Search for the cell housing the specified text and yield its [X, Y] center coordinate. 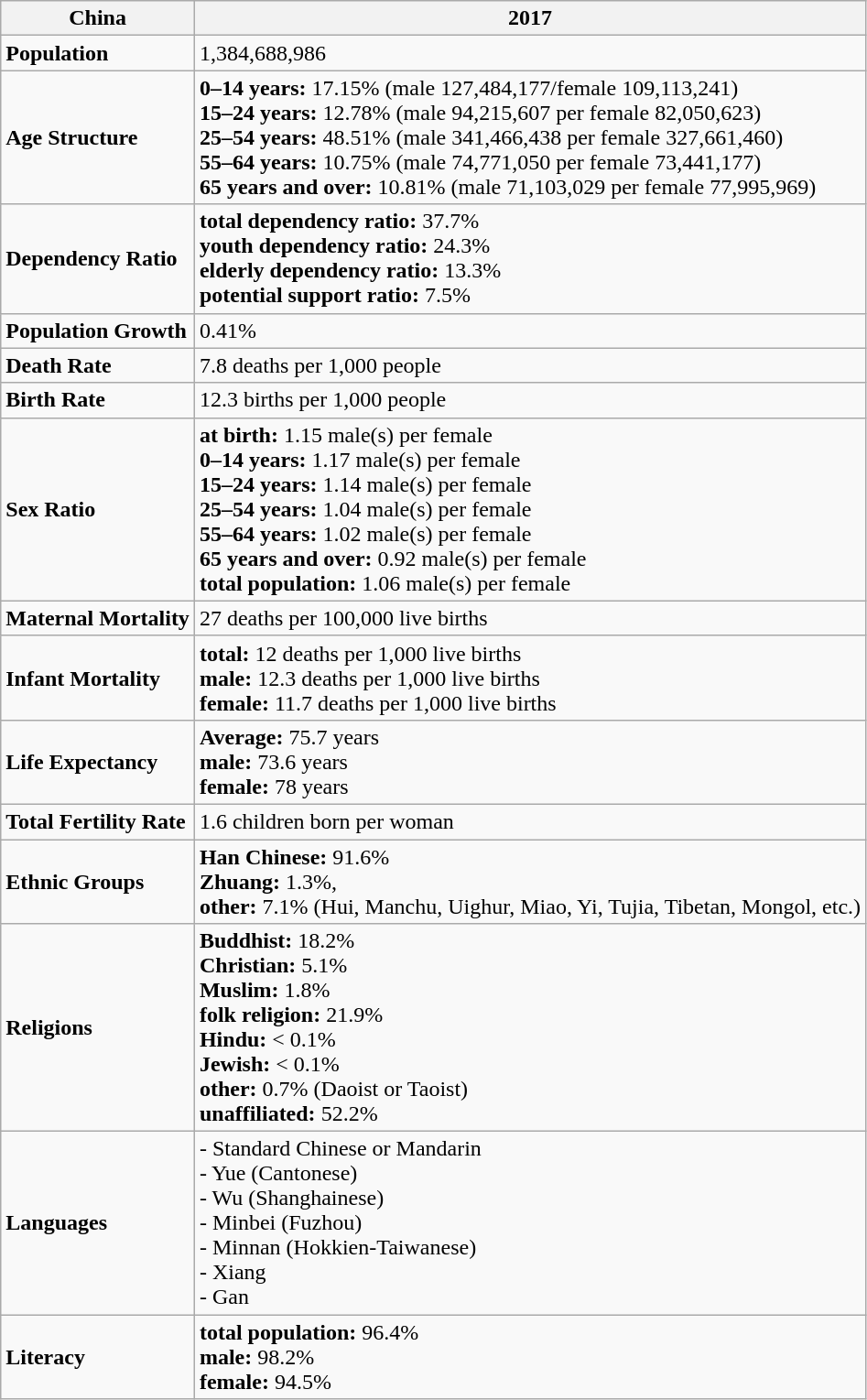
Death Rate [98, 365]
total population: 96.4%male: 98.2%female: 94.5% [529, 1357]
China [98, 18]
Population Growth [98, 331]
Ethnic Groups [98, 881]
Maternal Mortality [98, 618]
Sex Ratio [98, 509]
Population [98, 53]
Average: 75.7 yearsmale: 73.6 yearsfemale: 78 years [529, 762]
Life Expectancy [98, 762]
Han Chinese: 91.6%Zhuang: 1.3%,other: 7.1% (Hui, Manchu, Uighur, Miao, Yi, Tujia, Tibetan, Mongol, etc.) [529, 881]
Literacy [98, 1357]
Dependency Ratio [98, 258]
12.3 births per 1,000 people [529, 400]
Birth Rate [98, 400]
total dependency ratio: 37.7%youth dependency ratio: 24.3%elderly dependency ratio: 13.3%potential support ratio: 7.5% [529, 258]
Infant Mortality [98, 678]
1.6 children born per woman [529, 821]
Age Structure [98, 137]
Religions [98, 1027]
- Standard Chinese or Mandarin- Yue (Cantonese)- Wu (Shanghainese)- Minbei (Fuzhou)- Minnan (Hokkien-Taiwanese)- Xiang- Gan [529, 1223]
Total Fertility Rate [98, 821]
1,384,688,986 [529, 53]
total: 12 deaths per 1,000 live birthsmale: 12.3 deaths per 1,000 live birthsfemale: 11.7 deaths per 1,000 live births [529, 678]
0.41% [529, 331]
2017 [529, 18]
Languages [98, 1223]
Buddhist: 18.2%Christian: 5.1%Muslim: 1.8%folk religion: 21.9%Hindu: < 0.1%Jewish: < 0.1%other: 0.7% (Daoist or Taoist)unaffiliated: 52.2% [529, 1027]
27 deaths per 100,000 live births [529, 618]
7.8 deaths per 1,000 people [529, 365]
